Find where the given text appears and provide that cell's center as (x, y) coordinate. 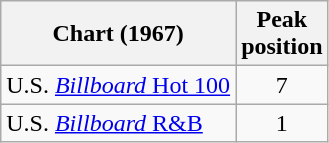
U.S. Billboard Hot 100 (118, 85)
7 (282, 85)
Peakposition (282, 34)
1 (282, 123)
U.S. Billboard R&B (118, 123)
Chart (1967) (118, 34)
